Provide the (X, Y) coordinate of the cell's center where the given text is located.  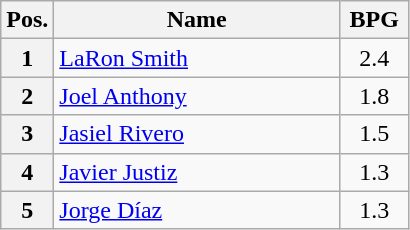
1.8 (374, 96)
Pos. (28, 20)
5 (28, 210)
3 (28, 134)
Name (197, 20)
1.5 (374, 134)
Jasiel Rivero (197, 134)
LaRon Smith (197, 58)
2 (28, 96)
4 (28, 172)
2.4 (374, 58)
Joel Anthony (197, 96)
BPG (374, 20)
1 (28, 58)
Jorge Díaz (197, 210)
Javier Justiz (197, 172)
